Determine the [x, y] coordinate at the center of the cell enclosing the given text.  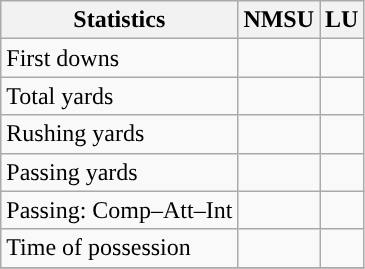
Rushing yards [120, 134]
First downs [120, 58]
Statistics [120, 20]
LU [342, 20]
Passing yards [120, 172]
Total yards [120, 96]
Time of possession [120, 248]
Passing: Comp–Att–Int [120, 210]
NMSU [279, 20]
